Determine the (x, y) coordinate at the center of the cell enclosing the given text.  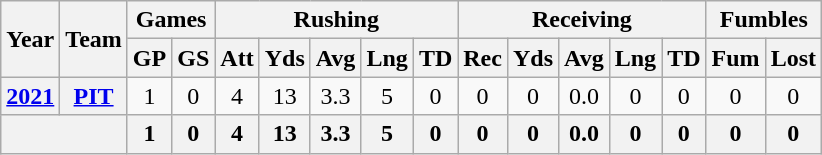
GP (149, 58)
Fum (736, 58)
Rec (483, 58)
Fumbles (764, 20)
GS (194, 58)
Receiving (582, 20)
PIT (94, 96)
Games (170, 20)
Att (237, 58)
2021 (30, 96)
Rushing (336, 20)
Year (30, 39)
Lost (793, 58)
Team (94, 39)
